Return the [x, y] coordinate for the center point of the cell that contains the specified text.  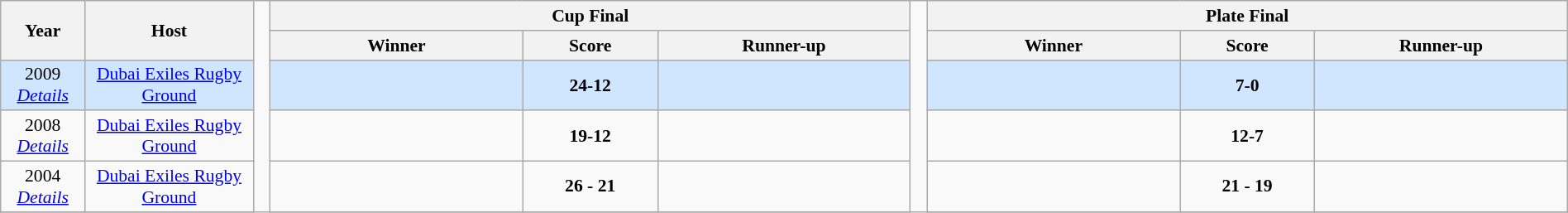
Plate Final [1247, 16]
2008 Details [43, 136]
Cup Final [590, 16]
2004 Details [43, 187]
21 - 19 [1247, 187]
Host [170, 30]
19-12 [590, 136]
2009 Details [43, 85]
26 - 21 [590, 187]
7-0 [1247, 85]
Year [43, 30]
24-12 [590, 85]
12-7 [1247, 136]
